From the cell containing the given text, extract its center point as (X, Y) coordinate. 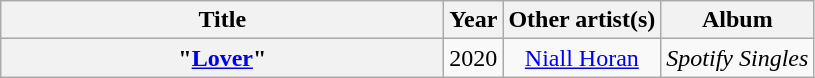
2020 (474, 58)
"Lover" (222, 58)
Album (738, 20)
Spotify Singles (738, 58)
Title (222, 20)
Other artist(s) (582, 20)
Niall Horan (582, 58)
Year (474, 20)
